Extract the (x, y) coordinate from the center of the cell holding the provided text.  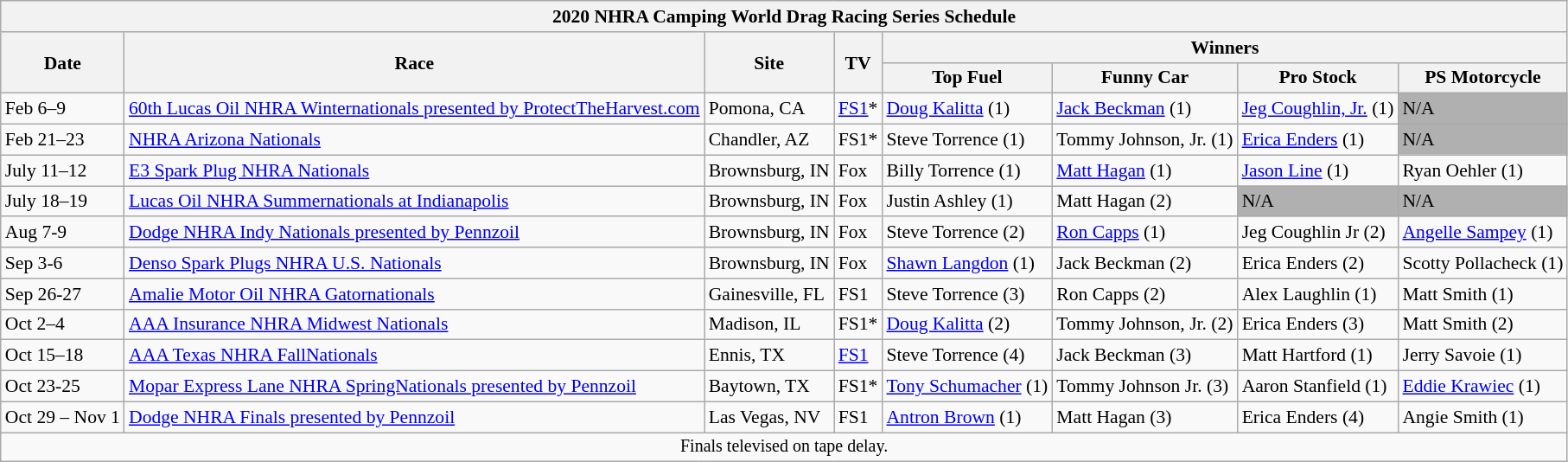
Doug Kalitta (1) (966, 109)
Steve Torrence (4) (966, 356)
Tommy Johnson, Jr. (2) (1144, 324)
E3 Spark Plug NHRA Nationals (415, 170)
Chandler, AZ (769, 140)
July 18–19 (62, 202)
Erica Enders (4) (1318, 417)
Matt Hagan (1) (1144, 170)
Angelle Sampey (1) (1482, 233)
Matt Hartford (1) (1318, 356)
Jack Beckman (2) (1144, 263)
Jason Line (1) (1318, 170)
Ennis, TX (769, 356)
Matt Smith (2) (1482, 324)
Sep 26-27 (62, 294)
Pomona, CA (769, 109)
Mopar Express Lane NHRA SpringNationals presented by Pennzoil (415, 387)
Matt Smith (1) (1482, 294)
Erica Enders (1) (1318, 140)
Jeg Coughlin Jr (2) (1318, 233)
Justin Ashley (1) (966, 202)
Ryan Oehler (1) (1482, 170)
Angie Smith (1) (1482, 417)
Billy Torrence (1) (966, 170)
Amalie Motor Oil NHRA Gatornationals (415, 294)
Denso Spark Plugs NHRA U.S. Nationals (415, 263)
Oct 2–4 (62, 324)
Steve Torrence (2) (966, 233)
Finals televised on tape delay. (785, 446)
Erica Enders (3) (1318, 324)
Erica Enders (2) (1318, 263)
Steve Torrence (1) (966, 140)
Shawn Langdon (1) (966, 263)
Jerry Savoie (1) (1482, 356)
Pro Stock (1318, 78)
Tommy Johnson Jr. (3) (1144, 387)
2020 NHRA Camping World Drag Racing Series Schedule (785, 16)
Las Vegas, NV (769, 417)
Oct 23-25 (62, 387)
Oct 29 – Nov 1 (62, 417)
Matt Hagan (2) (1144, 202)
Antron Brown (1) (966, 417)
Alex Laughlin (1) (1318, 294)
Feb 6–9 (62, 109)
Jack Beckman (3) (1144, 356)
Race (415, 62)
Aaron Stanfield (1) (1318, 387)
Feb 21–23 (62, 140)
Sep 3-6 (62, 263)
Funny Car (1144, 78)
Gainesville, FL (769, 294)
NHRA Arizona Nationals (415, 140)
Scotty Pollacheck (1) (1482, 263)
July 11–12 (62, 170)
Aug 7-9 (62, 233)
Steve Torrence (3) (966, 294)
Tommy Johnson, Jr. (1) (1144, 140)
Top Fuel (966, 78)
Dodge NHRA Finals presented by Pennzoil (415, 417)
AAA Insurance NHRA Midwest Nationals (415, 324)
Madison, IL (769, 324)
Oct 15–18 (62, 356)
Baytown, TX (769, 387)
Tony Schumacher (1) (966, 387)
Dodge NHRA Indy Nationals presented by Pennzoil (415, 233)
Matt Hagan (3) (1144, 417)
TV (858, 62)
Winners (1224, 48)
Doug Kalitta (2) (966, 324)
Lucas Oil NHRA Summernationals at Indianapolis (415, 202)
Eddie Krawiec (1) (1482, 387)
60th Lucas Oil NHRA Winternationals presented by ProtectTheHarvest.com (415, 109)
Jeg Coughlin, Jr. (1) (1318, 109)
AAA Texas NHRA FallNationals (415, 356)
Date (62, 62)
Jack Beckman (1) (1144, 109)
Ron Capps (2) (1144, 294)
Site (769, 62)
PS Motorcycle (1482, 78)
Ron Capps (1) (1144, 233)
